Provide the [X, Y] coordinate of the cell's center where the given text is located.  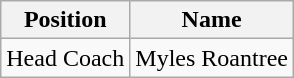
Head Coach [66, 58]
Position [66, 20]
Name [212, 20]
Myles Roantree [212, 58]
